Pinpoint the cell where the given text exists, returning its (X, Y) midpoint coordinate. 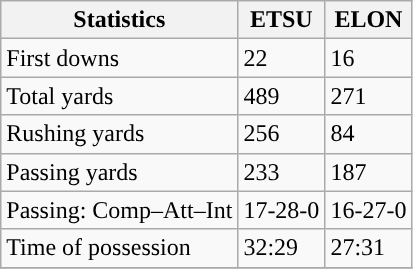
ELON (368, 20)
233 (282, 172)
489 (282, 96)
Rushing yards (120, 134)
22 (282, 58)
271 (368, 96)
16-27-0 (368, 210)
32:29 (282, 248)
Time of possession (120, 248)
Total yards (120, 96)
84 (368, 134)
First downs (120, 58)
Statistics (120, 20)
27:31 (368, 248)
ETSU (282, 20)
17-28-0 (282, 210)
Passing yards (120, 172)
256 (282, 134)
Passing: Comp–Att–Int (120, 210)
187 (368, 172)
16 (368, 58)
